Capture the cell that displays the provided text and extract its (x, y) central coordinate. 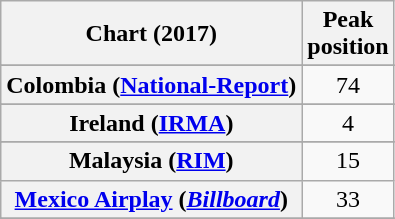
Ireland (IRMA) (152, 123)
74 (348, 85)
Chart (2017) (152, 34)
Colombia (National-Report) (152, 85)
Peak position (348, 34)
15 (348, 161)
33 (348, 199)
Mexico Airplay (Billboard) (152, 199)
Malaysia (RIM) (152, 161)
4 (348, 123)
